Capture the cell that displays the provided text and extract its (x, y) central coordinate. 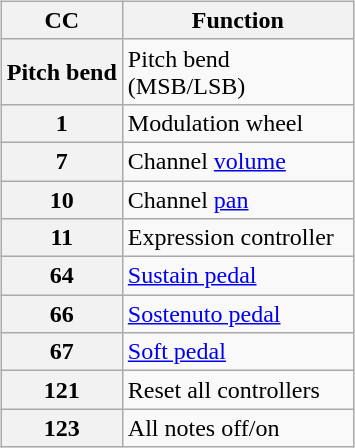
64 (62, 276)
11 (62, 238)
67 (62, 352)
Function (238, 20)
Channel volume (238, 161)
Channel pan (238, 199)
66 (62, 314)
Pitch bend (62, 72)
121 (62, 390)
All notes off/on (238, 428)
CC (62, 20)
Sustain pedal (238, 276)
Reset all controllers (238, 390)
Modulation wheel (238, 123)
Expression controller (238, 238)
123 (62, 428)
7 (62, 161)
Soft pedal (238, 352)
10 (62, 199)
1 (62, 123)
Sostenuto pedal (238, 314)
Pitch bend (MSB/LSB) (238, 72)
